Detect which cell encompasses the target text, then output its (X, Y) center coordinate. 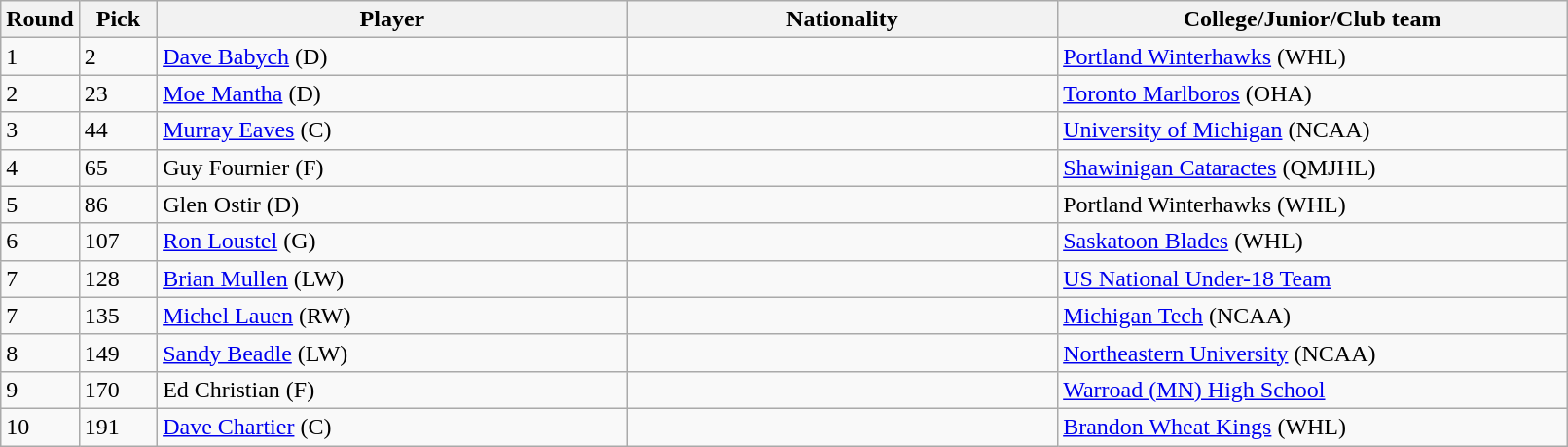
Warroad (MN) High School (1312, 390)
Sandy Beadle (LW) (393, 353)
170 (118, 390)
107 (118, 242)
Ed Christian (F) (393, 390)
College/Junior/Club team (1312, 19)
Pick (118, 19)
3 (40, 130)
4 (40, 168)
Moe Mantha (D) (393, 93)
Michel Lauen (RW) (393, 316)
Michigan Tech (NCAA) (1312, 316)
Ron Loustel (G) (393, 242)
5 (40, 205)
Brandon Wheat Kings (WHL) (1312, 427)
Northeastern University (NCAA) (1312, 353)
6 (40, 242)
Player (393, 19)
65 (118, 168)
44 (118, 130)
Glen Ostir (D) (393, 205)
Dave Babych (D) (393, 56)
US National Under-18 Team (1312, 279)
1 (40, 56)
Saskatoon Blades (WHL) (1312, 242)
Round (40, 19)
10 (40, 427)
9 (40, 390)
Toronto Marlboros (OHA) (1312, 93)
8 (40, 353)
128 (118, 279)
23 (118, 93)
Shawinigan Cataractes (QMJHL) (1312, 168)
135 (118, 316)
University of Michigan (NCAA) (1312, 130)
Nationality (842, 19)
Guy Fournier (F) (393, 168)
Brian Mullen (LW) (393, 279)
149 (118, 353)
191 (118, 427)
Murray Eaves (C) (393, 130)
Dave Chartier (C) (393, 427)
86 (118, 205)
